Return the [X, Y] coordinate for the center point of the cell that contains the specified text.  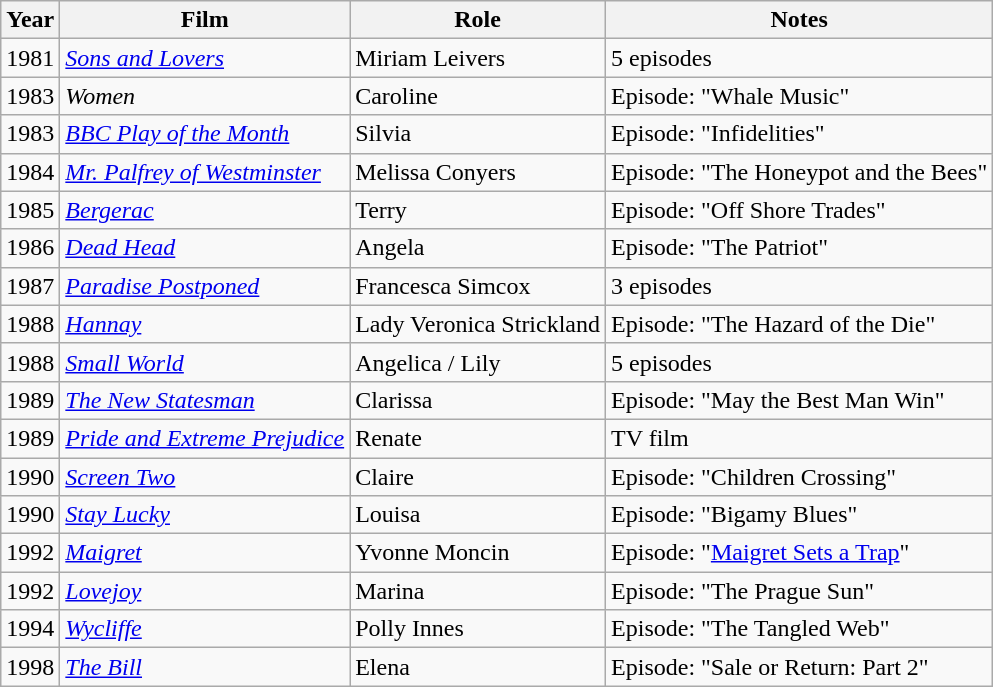
Episode: "Children Crossing" [800, 477]
Maigret [205, 553]
Lovejoy [205, 591]
TV film [800, 438]
Bergerac [205, 210]
Terry [478, 210]
Episode: "Whale Music" [800, 96]
Wycliffe [205, 629]
Role [478, 20]
1986 [30, 248]
1987 [30, 286]
The Bill [205, 667]
Renate [478, 438]
Episode: "Sale or Return: Part 2" [800, 667]
Silvia [478, 134]
1984 [30, 172]
Episode: "May the Best Man Win" [800, 400]
Claire [478, 477]
Episode: "The Patriot" [800, 248]
Yvonne Moncin [478, 553]
1994 [30, 629]
The New Statesman [205, 400]
Elena [478, 667]
1985 [30, 210]
BBC Play of the Month [205, 134]
Women [205, 96]
Episode: "Infidelities" [800, 134]
Lady Veronica Strickland [478, 324]
Dead Head [205, 248]
Episode: "Maigret Sets a Trap" [800, 553]
Small World [205, 362]
Episode: "The Hazard of the Die" [800, 324]
Notes [800, 20]
Melissa Conyers [478, 172]
Paradise Postponed [205, 286]
Angelica / Lily [478, 362]
Louisa [478, 515]
Caroline [478, 96]
Francesca Simcox [478, 286]
Angela [478, 248]
Marina [478, 591]
Episode: "The Tangled Web" [800, 629]
Miriam Leivers [478, 58]
Film [205, 20]
Sons and Lovers [205, 58]
Hannay [205, 324]
Episode: "Bigamy Blues" [800, 515]
Polly Innes [478, 629]
Stay Lucky [205, 515]
Year [30, 20]
3 episodes [800, 286]
Episode: "The Honeypot and the Bees" [800, 172]
1981 [30, 58]
Pride and Extreme Prejudice [205, 438]
Clarissa [478, 400]
Screen Two [205, 477]
Episode: "Off Shore Trades" [800, 210]
Episode: "The Prague Sun" [800, 591]
1998 [30, 667]
Mr. Palfrey of Westminster [205, 172]
